Find where the given text appears and provide that cell's center as [x, y] coordinate. 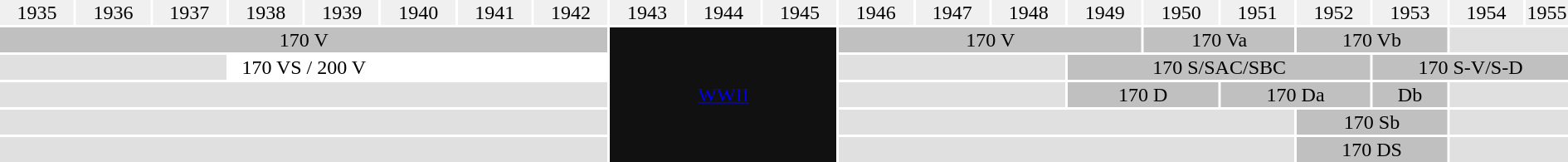
170 D [1143, 95]
170 Va [1220, 40]
1953 [1410, 12]
1943 [647, 12]
1954 [1487, 12]
170 S-V/S-D [1470, 67]
1944 [723, 12]
WWII [723, 95]
1942 [571, 12]
1946 [876, 12]
1939 [342, 12]
Db [1410, 95]
1940 [418, 12]
1952 [1334, 12]
170 VS / 200 V [304, 67]
1951 [1258, 12]
1955 [1546, 12]
1948 [1029, 12]
170 Sb [1372, 122]
1947 [952, 12]
1950 [1181, 12]
170 DS [1372, 150]
170 Vb [1372, 40]
170 Da [1296, 95]
1936 [113, 12]
1935 [37, 12]
1949 [1105, 12]
1938 [265, 12]
170 S/SAC/SBC [1220, 67]
1945 [800, 12]
1941 [494, 12]
1937 [189, 12]
